From the cell containing the given text, extract its center point as (X, Y) coordinate. 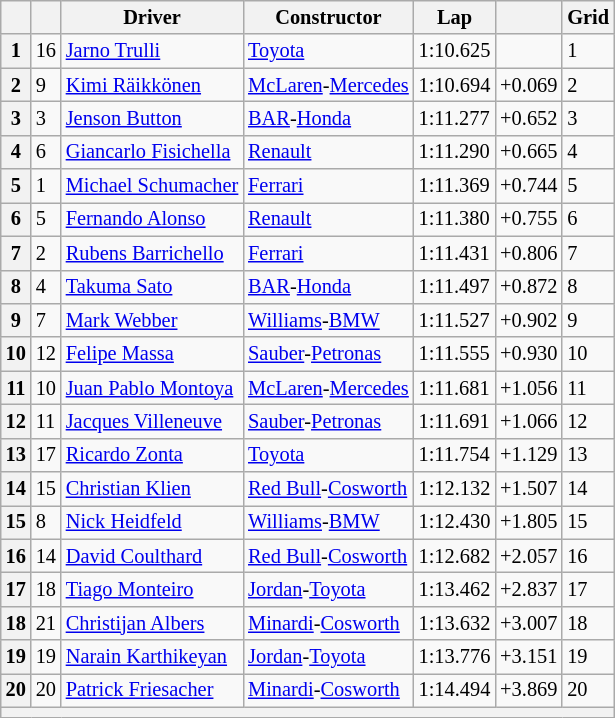
+0.902 (528, 320)
1:12.132 (455, 489)
+3.151 (528, 657)
Narain Karthikeyan (152, 657)
+0.744 (528, 186)
+3.007 (528, 623)
Grid (588, 17)
1:11.290 (455, 152)
Driver (152, 17)
Juan Pablo Montoya (152, 388)
+2.057 (528, 556)
1:14.494 (455, 690)
1:11.754 (455, 455)
1:11.277 (455, 118)
+1.805 (528, 522)
1:11.380 (455, 219)
Nick Heidfeld (152, 522)
+0.652 (528, 118)
1:13.776 (455, 657)
+0.872 (528, 287)
+0.806 (528, 253)
+1.129 (528, 455)
Jacques Villeneuve (152, 421)
1:13.632 (455, 623)
1:11.369 (455, 186)
Fernando Alonso (152, 219)
Kimi Räikkönen (152, 85)
Felipe Massa (152, 354)
+1.507 (528, 489)
1:11.497 (455, 287)
1:11.527 (455, 320)
21 (46, 623)
+0.930 (528, 354)
Tiago Monteiro (152, 589)
Mark Webber (152, 320)
+0.665 (528, 152)
1:13.462 (455, 589)
+1.066 (528, 421)
1:11.681 (455, 388)
Patrick Friesacher (152, 690)
1:10.625 (455, 51)
Giancarlo Fisichella (152, 152)
Ricardo Zonta (152, 455)
1:12.682 (455, 556)
Rubens Barrichello (152, 253)
Lap (455, 17)
1:11.431 (455, 253)
David Coulthard (152, 556)
1:12.430 (455, 522)
+3.869 (528, 690)
Constructor (328, 17)
+1.056 (528, 388)
Jarno Trulli (152, 51)
1:11.691 (455, 421)
Takuma Sato (152, 287)
+0.069 (528, 85)
Michael Schumacher (152, 186)
1:10.694 (455, 85)
Jenson Button (152, 118)
1:11.555 (455, 354)
Christian Klien (152, 489)
Christijan Albers (152, 623)
+2.837 (528, 589)
+0.755 (528, 219)
